Scan for the cell matching the given text and deliver its [X, Y] coordinate at center. 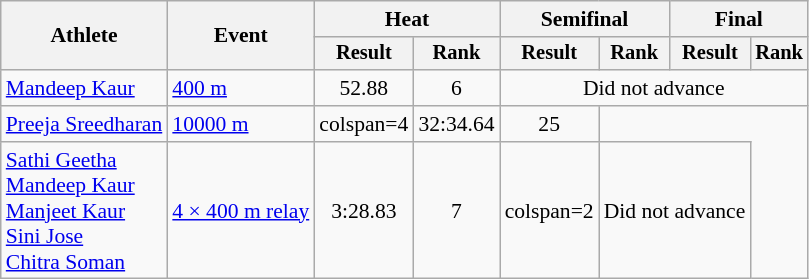
colspan=4 [364, 124]
Event [240, 36]
400 m [240, 88]
Mandeep Kaur [84, 88]
25 [550, 124]
Did not advance [654, 88]
52.88 [364, 88]
10000 m [240, 124]
Athlete [84, 36]
Preeja Sreedharan [84, 124]
Heat [406, 19]
Semifinal [585, 19]
32:34.64 [456, 124]
Final [739, 19]
6 [456, 88]
